Scan for the cell matching the given text and deliver its [x, y] coordinate at center. 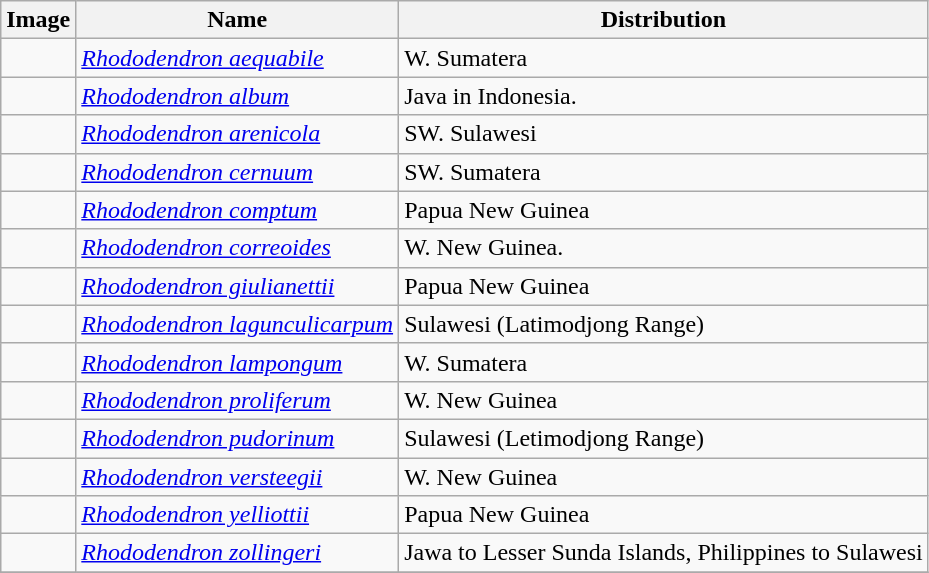
Rhododendron yelliottii [238, 515]
Rhododendron aequabile [238, 58]
Rhododendron cernuum [238, 172]
SW. Sulawesi [664, 134]
Rhododendron giulianettii [238, 286]
Rhododendron lampongum [238, 362]
Name [238, 20]
Jawa to Lesser Sunda Islands, Philippines to Sulawesi [664, 553]
Rhododendron album [238, 96]
Sulawesi (Latimodjong Range) [664, 324]
Rhododendron versteegii [238, 477]
Sulawesi (Letimodjong Range) [664, 438]
Rhododendron correoides [238, 248]
Distribution [664, 20]
Rhododendron pudorinum [238, 438]
Rhododendron proliferum [238, 400]
Rhododendron lagunculicarpum [238, 324]
SW. Sumatera [664, 172]
W. New Guinea. [664, 248]
Rhododendron arenicola [238, 134]
Image [38, 20]
Rhododendron zollingeri [238, 553]
Rhododendron comptum [238, 210]
Java in Indonesia. [664, 96]
